Detect which cell encompasses the target text, then output its [X, Y] center coordinate. 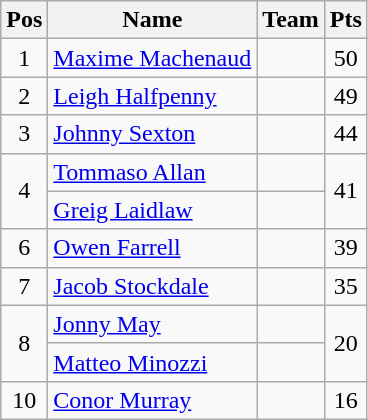
20 [346, 343]
Pts [346, 20]
7 [24, 286]
1 [24, 58]
16 [346, 400]
49 [346, 96]
8 [24, 343]
Leigh Halfpenny [152, 96]
Maxime Machenaud [152, 58]
2 [24, 96]
Johnny Sexton [152, 134]
Tommaso Allan [152, 172]
35 [346, 286]
Greig Laidlaw [152, 210]
Jacob Stockdale [152, 286]
Conor Murray [152, 400]
Team [291, 20]
4 [24, 191]
Pos [24, 20]
Matteo Minozzi [152, 362]
3 [24, 134]
10 [24, 400]
41 [346, 191]
50 [346, 58]
Owen Farrell [152, 248]
39 [346, 248]
Jonny May [152, 324]
Name [152, 20]
44 [346, 134]
6 [24, 248]
